Output the (x, y) coordinate of the center of the cell containing the given text.  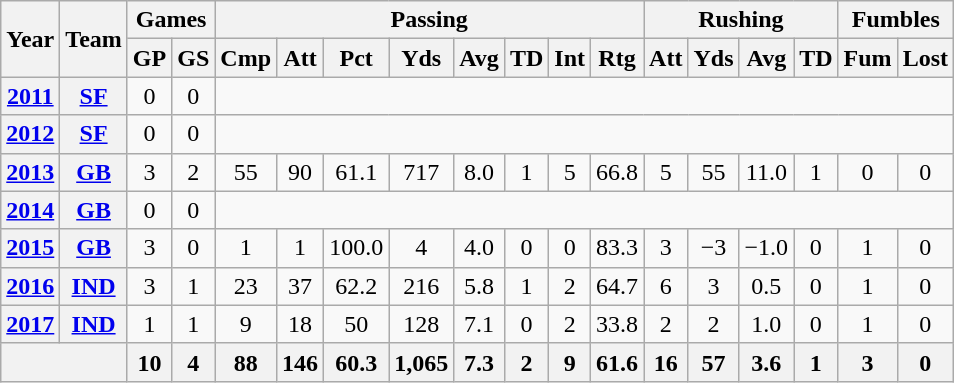
128 (422, 324)
6 (666, 286)
Team (94, 39)
7.3 (480, 362)
62.2 (356, 286)
4.0 (480, 248)
Games (170, 20)
2014 (30, 210)
146 (300, 362)
Cmp (246, 58)
10 (149, 362)
Pct (356, 58)
GS (194, 58)
2013 (30, 172)
50 (356, 324)
Year (30, 39)
Rushing (742, 20)
Fum (868, 58)
2011 (30, 96)
100.0 (356, 248)
18 (300, 324)
2015 (30, 248)
90 (300, 172)
216 (422, 286)
2016 (30, 286)
83.3 (618, 248)
Rtg (618, 58)
57 (714, 362)
Passing (430, 20)
−1.0 (766, 248)
66.8 (618, 172)
−3 (714, 248)
7.1 (480, 324)
2012 (30, 134)
0.5 (766, 286)
61.1 (356, 172)
60.3 (356, 362)
Int (570, 58)
1,065 (422, 362)
88 (246, 362)
16 (666, 362)
8.0 (480, 172)
61.6 (618, 362)
5.8 (480, 286)
Lost (925, 58)
33.8 (618, 324)
37 (300, 286)
1.0 (766, 324)
64.7 (618, 286)
GP (149, 58)
11.0 (766, 172)
717 (422, 172)
23 (246, 286)
Fumbles (896, 20)
3.6 (766, 362)
2017 (30, 324)
